Capture the cell that displays the provided text and extract its (x, y) central coordinate. 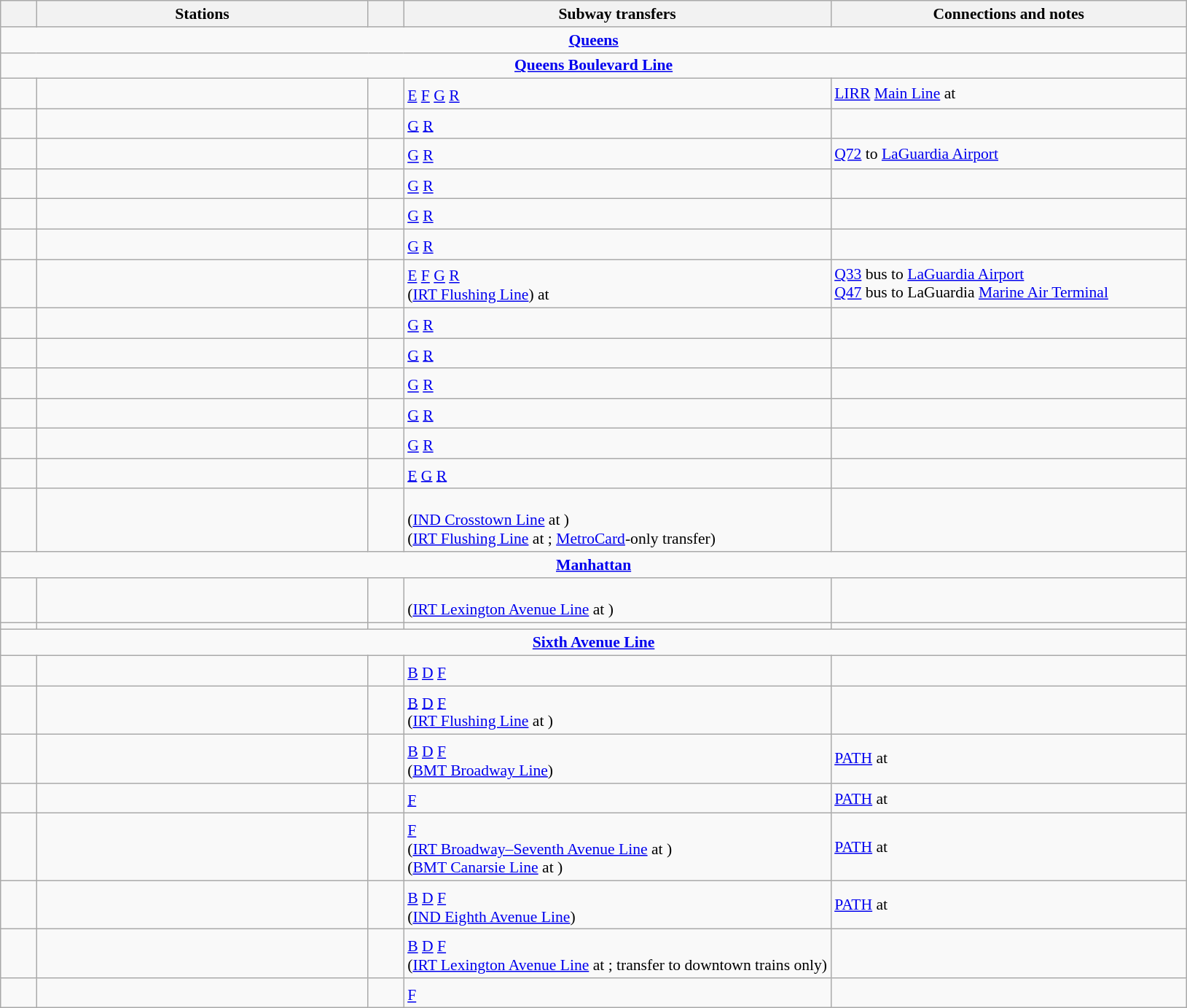
Manhattan (594, 565)
(IND Crosstown Line at ) (IRT Flushing Line at ; MetroCard-only transfer) (617, 520)
B D F (IRT Lexington Avenue Line at ; transfer to downtown trains only) (617, 953)
(IRT Lexington Avenue Line at ) (617, 601)
LIRR Main Line at (1008, 93)
Q33 bus to LaGuardia AirportQ47 bus to LaGuardia Marine Air Terminal (1008, 284)
Stations (203, 14)
E G R (617, 474)
B D F (BMT Broadway Line) (617, 759)
Queens (594, 40)
Queens Boulevard Line (594, 66)
B D F (IND Eighth Avenue Line) (617, 905)
Q72 to LaGuardia Airport (1008, 155)
Sixth Avenue Line (594, 643)
Connections and notes (1008, 14)
B D F (IRT Flushing Line at ) (617, 710)
F (IRT Broadway–Seventh Avenue Line at ) (BMT Canarsie Line at ) (617, 847)
E F G R (IRT Flushing Line) at (617, 284)
Subway transfers (617, 14)
E F G R (617, 93)
B D F (617, 671)
